Extract the (x, y) coordinate from the center of the cell holding the provided text.  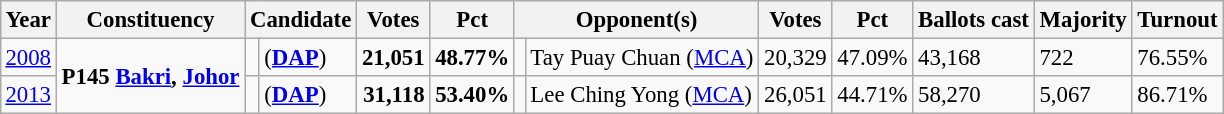
26,051 (796, 95)
21,051 (394, 57)
53.40% (472, 95)
44.71% (872, 95)
5,067 (1083, 95)
Opponent(s) (636, 20)
Tay Puay Chuan (MCA) (642, 57)
31,118 (394, 95)
20,329 (796, 57)
43,168 (974, 57)
Candidate (301, 20)
Turnout (1178, 20)
Constituency (150, 20)
86.71% (1178, 95)
48.77% (472, 57)
Year (28, 20)
Majority (1083, 20)
2008 (28, 57)
P145 Bakri, Johor (150, 76)
2013 (28, 95)
Ballots cast (974, 20)
Lee Ching Yong (MCA) (642, 95)
722 (1083, 57)
58,270 (974, 95)
76.55% (1178, 57)
47.09% (872, 57)
